Output the [X, Y] coordinate of the center of the cell containing the given text.  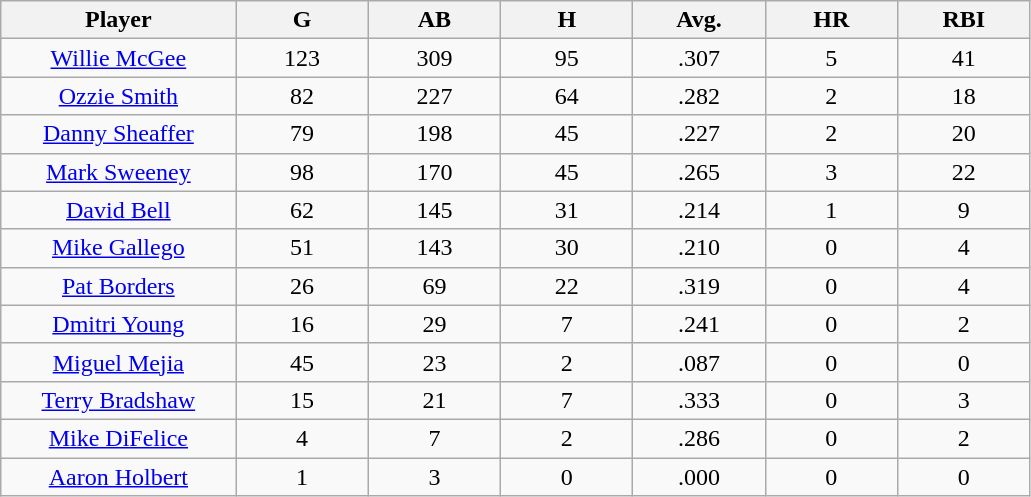
.319 [699, 286]
16 [302, 324]
.210 [699, 248]
31 [567, 210]
29 [434, 324]
30 [567, 248]
79 [302, 134]
Mark Sweeney [118, 172]
18 [963, 96]
9 [963, 210]
David Bell [118, 210]
Miguel Mejia [118, 362]
Pat Borders [118, 286]
Terry Bradshaw [118, 400]
.214 [699, 210]
51 [302, 248]
145 [434, 210]
20 [963, 134]
309 [434, 58]
82 [302, 96]
Mike Gallego [118, 248]
G [302, 20]
227 [434, 96]
5 [831, 58]
98 [302, 172]
.282 [699, 96]
Mike DiFelice [118, 438]
.265 [699, 172]
H [567, 20]
95 [567, 58]
.227 [699, 134]
.087 [699, 362]
64 [567, 96]
.333 [699, 400]
Ozzie Smith [118, 96]
143 [434, 248]
.241 [699, 324]
62 [302, 210]
41 [963, 58]
.307 [699, 58]
Danny Sheaffer [118, 134]
26 [302, 286]
69 [434, 286]
198 [434, 134]
21 [434, 400]
Dmitri Young [118, 324]
123 [302, 58]
Player [118, 20]
AB [434, 20]
Avg. [699, 20]
Willie McGee [118, 58]
.286 [699, 438]
.000 [699, 477]
Aaron Holbert [118, 477]
RBI [963, 20]
23 [434, 362]
15 [302, 400]
170 [434, 172]
HR [831, 20]
